Provide the (x, y) coordinate of the cell's center where the given text is located.  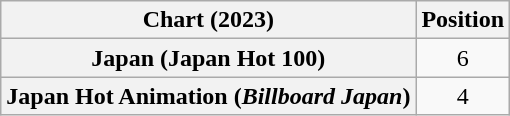
Position (463, 20)
Japan (Japan Hot 100) (208, 58)
4 (463, 96)
Japan Hot Animation (Billboard Japan) (208, 96)
6 (463, 58)
Chart (2023) (208, 20)
